For the text-containing cell, return its midpoint in (x, y) coordinate format. 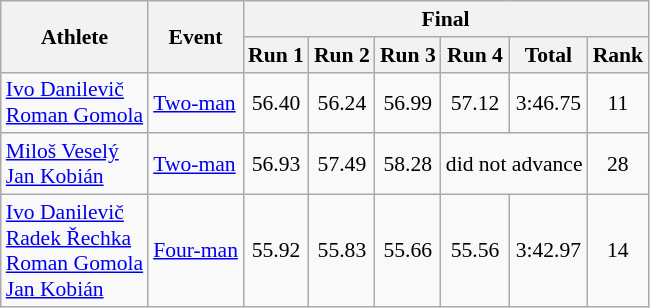
14 (618, 251)
28 (618, 164)
55.56 (475, 251)
Event (196, 36)
Run 3 (408, 55)
56.40 (276, 102)
Ivo DanilevičRoman Gomola (74, 102)
56.93 (276, 164)
3:46.75 (548, 102)
57.49 (342, 164)
57.12 (475, 102)
56.24 (342, 102)
55.66 (408, 251)
Athlete (74, 36)
Total (548, 55)
55.83 (342, 251)
55.92 (276, 251)
Run 1 (276, 55)
Rank (618, 55)
Four-man (196, 251)
56.99 (408, 102)
did not advance (514, 164)
3:42.97 (548, 251)
Final (446, 19)
58.28 (408, 164)
Ivo DanilevičRadek ŘechkaRoman GomolaJan Kobián (74, 251)
Run 2 (342, 55)
11 (618, 102)
Miloš VeselýJan Kobián (74, 164)
Run 4 (475, 55)
